For the text-containing cell, return its midpoint in [X, Y] coordinate format. 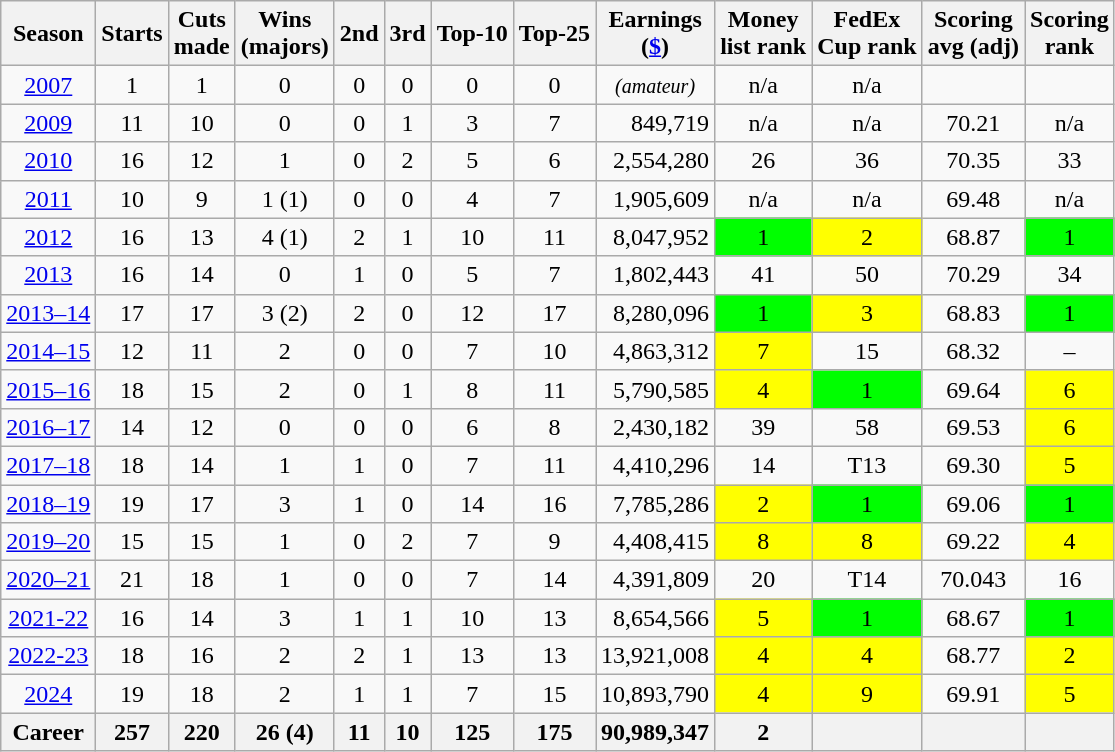
1,905,609 [656, 199]
175 [554, 732]
2012 [48, 237]
70.35 [973, 161]
4 (1) [284, 237]
69.91 [973, 694]
68.77 [973, 656]
2007 [48, 85]
1 (1) [284, 199]
2016–17 [48, 427]
4,391,809 [656, 580]
3 (2) [284, 313]
70.29 [973, 275]
Earnings($) [656, 34]
849,719 [656, 123]
34 [1070, 275]
2020–21 [48, 580]
4,410,296 [656, 465]
2019–20 [48, 542]
2015–16 [48, 389]
2,430,182 [656, 427]
2017–18 [48, 465]
69.64 [973, 389]
8,047,952 [656, 237]
2018–19 [48, 503]
Career [48, 732]
69.53 [973, 427]
220 [202, 732]
Cutsmade [202, 34]
8,654,566 [656, 618]
70.21 [973, 123]
2014–15 [48, 351]
50 [867, 275]
2nd [359, 34]
7,785,286 [656, 503]
2010 [48, 161]
2013 [48, 275]
T14 [867, 580]
70.043 [973, 580]
Season [48, 34]
8,280,096 [656, 313]
5,790,585 [656, 389]
21 [132, 580]
2021-22 [48, 618]
33 [1070, 161]
(amateur) [656, 85]
20 [764, 580]
26 [764, 161]
68.87 [973, 237]
Top-10 [472, 34]
68.32 [973, 351]
90,989,347 [656, 732]
68.83 [973, 313]
Top-25 [554, 34]
10,893,790 [656, 694]
T13 [867, 465]
1,802,443 [656, 275]
Moneylist rank [764, 34]
69.48 [973, 199]
26 (4) [284, 732]
2013–14 [48, 313]
3rd [408, 34]
Scoringavg (adj) [973, 34]
2,554,280 [656, 161]
13,921,008 [656, 656]
4,408,415 [656, 542]
68.67 [973, 618]
41 [764, 275]
69.06 [973, 503]
69.22 [973, 542]
Starts [132, 34]
257 [132, 732]
2009 [48, 123]
Scoringrank [1070, 34]
125 [472, 732]
2022-23 [48, 656]
2011 [48, 199]
39 [764, 427]
4,863,312 [656, 351]
69.30 [973, 465]
2024 [48, 694]
FedExCup rank [867, 34]
– [1070, 351]
58 [867, 427]
Wins(majors) [284, 34]
36 [867, 161]
